Capture the cell that displays the provided text and extract its [X, Y] central coordinate. 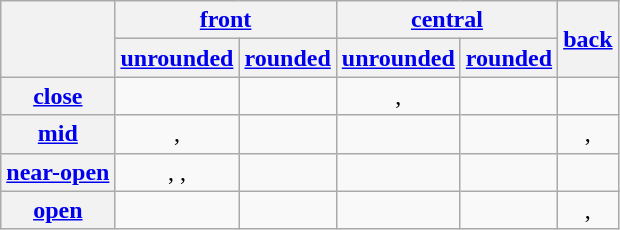
central [446, 20]
back [588, 39]
close [58, 96]
near-open [58, 172]
front [226, 20]
open [58, 210]
mid [58, 134]
, , [177, 172]
